Find where the given text appears and provide that cell's center as [X, Y] coordinate. 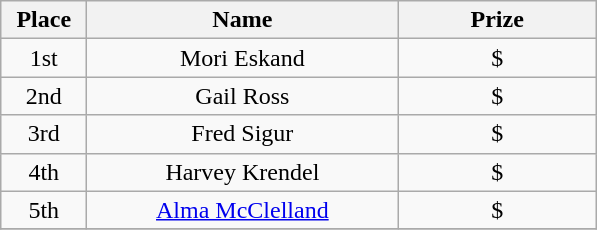
5th [44, 210]
4th [44, 172]
Fred Sigur [242, 134]
Name [242, 20]
Gail Ross [242, 96]
Mori Eskand [242, 58]
Alma McClelland [242, 210]
2nd [44, 96]
1st [44, 58]
Harvey Krendel [242, 172]
3rd [44, 134]
Prize [498, 20]
Place [44, 20]
